Locate the cell with the specified text and output its [X, Y] center coordinate. 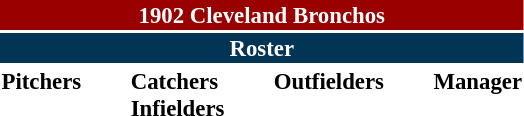
Roster [262, 48]
1902 Cleveland Bronchos [262, 15]
